Extract the (X, Y) coordinate from the center of the cell holding the provided text.  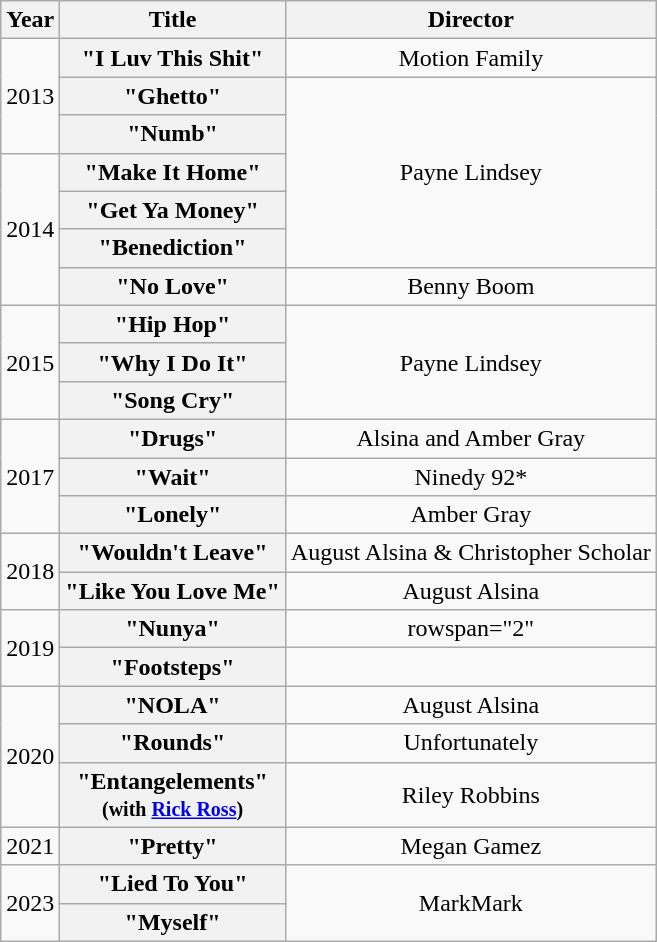
"Make It Home" (172, 172)
rowspan="2" (470, 629)
"Song Cry" (172, 400)
2020 (30, 756)
Motion Family (470, 58)
"Wait" (172, 477)
2013 (30, 96)
"Rounds" (172, 743)
"Hip Hop" (172, 324)
2023 (30, 903)
August Alsina & Christopher Scholar (470, 553)
"Myself" (172, 922)
Riley Robbins (470, 794)
2014 (30, 229)
Benny Boom (470, 286)
Title (172, 20)
"I Luv This Shit" (172, 58)
"Nunya" (172, 629)
MarkMark (470, 903)
2019 (30, 648)
"Pretty" (172, 846)
"Benediction" (172, 248)
Director (470, 20)
2017 (30, 476)
"Why I Do It" (172, 362)
2018 (30, 572)
2015 (30, 362)
"Like You Love Me" (172, 591)
Megan Gamez (470, 846)
"Lied To You" (172, 884)
"Drugs" (172, 438)
"Footsteps" (172, 667)
"Entangelements"(with Rick Ross) (172, 794)
"Numb" (172, 134)
2021 (30, 846)
"Get Ya Money" (172, 210)
"Wouldn't Leave" (172, 553)
Alsina and Amber Gray (470, 438)
"NOLA" (172, 705)
Year (30, 20)
"Lonely" (172, 515)
Ninedy 92* (470, 477)
"No Love" (172, 286)
Amber Gray (470, 515)
Unfortunately (470, 743)
"Ghetto" (172, 96)
